Search for the cell housing the specified text and yield its (X, Y) center coordinate. 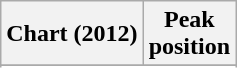
Peakposition (189, 34)
Chart (2012) (72, 34)
